Search for the cell housing the specified text and yield its (x, y) center coordinate. 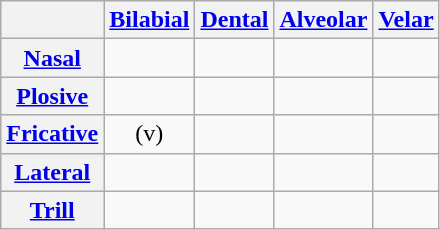
Nasal (52, 58)
Plosive (52, 96)
Bilabial (150, 20)
Alveolar (324, 20)
Fricative (52, 134)
Dental (234, 20)
Lateral (52, 172)
(v) (150, 134)
Trill (52, 210)
Velar (406, 20)
